Extract the [x, y] coordinate from the center of the cell holding the provided text.  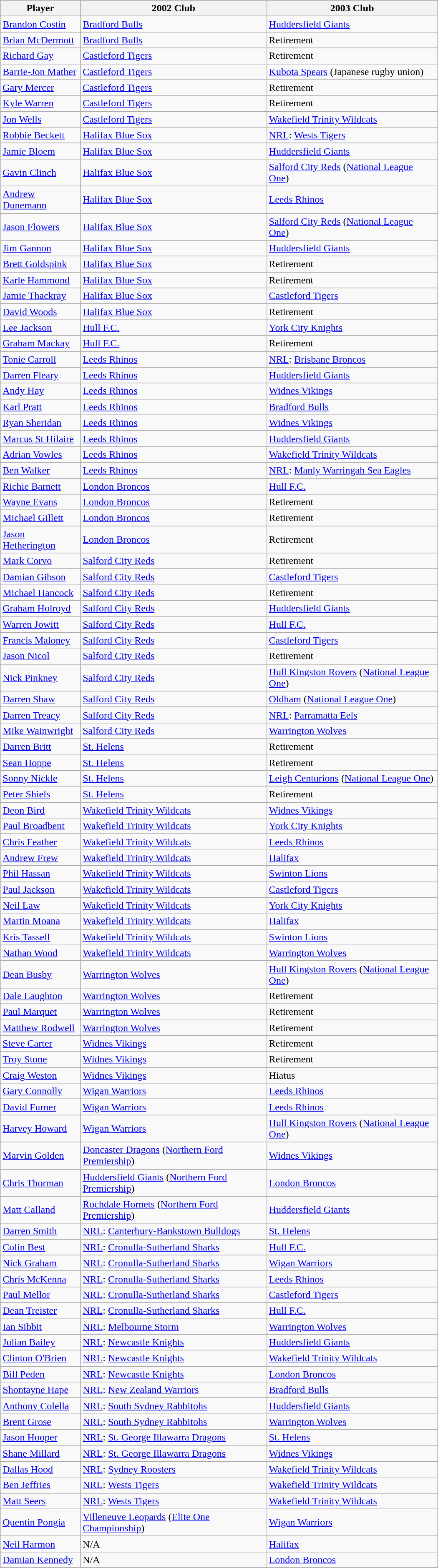
Graham Mackay [40, 343]
Jason Nicol [40, 656]
Dean Treister [40, 1310]
Dale Laughton [40, 996]
Matt Calland [40, 1210]
Leigh Centurions (National League One) [352, 779]
David Woods [40, 312]
Dallas Hood [40, 1469]
Andrew Frew [40, 858]
Gavin Clinch [40, 173]
Brandon Costin [40, 24]
Darren Shaw [40, 699]
Darren Treacy [40, 715]
Ian Sibbit [40, 1327]
Darren Fleary [40, 375]
Graham Holroyd [40, 609]
Julian Bailey [40, 1343]
Steve Carter [40, 1044]
Chris Feather [40, 842]
Clinton O'Brien [40, 1358]
Brian McDermott [40, 40]
Jon Wells [40, 119]
Francis Maloney [40, 640]
Paul Jackson [40, 889]
Peter Shiels [40, 794]
Matt Seers [40, 1501]
Gary Mercer [40, 88]
Kyle Warren [40, 103]
NRL: Melbourne Storm [174, 1327]
Sean Hoppe [40, 762]
Adrian Vowles [40, 454]
Ryan Sheridan [40, 423]
Nathan Wood [40, 953]
Troy Stone [40, 1060]
Andrew Dunemann [40, 199]
NRL: Canterbury-Bankstown Bulldogs [174, 1231]
Warren Jowitt [40, 624]
Player [40, 8]
Hiatus [352, 1075]
Brett Goldspink [40, 264]
Quentin Pongia [40, 1522]
NRL: Parramatta Eels [352, 715]
Barrie-Jon Mather [40, 72]
Doncaster Dragons (Northern Ford Premiership) [174, 1155]
Bill Peden [40, 1374]
Chris McKenna [40, 1279]
Deon Bird [40, 810]
Huddersfield Giants (Northern Ford Premiership) [174, 1183]
Shontayne Hape [40, 1390]
Neil Law [40, 905]
Phil Hassan [40, 874]
Jamie Thackray [40, 296]
2003 Club [352, 8]
Darren Smith [40, 1231]
Marcus St Hilaire [40, 438]
Matthew Rodwell [40, 1027]
2002 Club [174, 8]
Ben Walker [40, 470]
Marvin Golden [40, 1155]
Ben Jeffries [40, 1485]
Jason Hetherington [40, 539]
Michael Gillett [40, 518]
Nick Pinkney [40, 678]
NRL: Brisbane Broncos [352, 359]
Paul Broadbent [40, 826]
Darren Britt [40, 746]
Kubota Spears (Japanese rugby union) [352, 72]
Villeneuve Leopards (Elite One Championship) [174, 1522]
Dean Busby [40, 974]
Mark Corvo [40, 561]
Brent Grose [40, 1422]
Jason Hooper [40, 1438]
Kris Tassell [40, 937]
Richie Barnett [40, 486]
Craig Weston [40, 1075]
Paul Mellor [40, 1295]
Sonny Nickle [40, 779]
Chris Thorman [40, 1183]
NRL: Sydney Roosters [174, 1469]
Richard Gay [40, 56]
Jim Gannon [40, 248]
NRL: New Zealand Warriors [174, 1390]
Martin Moana [40, 921]
Paul Marquet [40, 1012]
Gary Connolly [40, 1091]
Mike Wainwright [40, 731]
Oldham (National League One) [352, 699]
Damian Kennedy [40, 1560]
NRL: Manly Warringah Sea Eagles [352, 470]
Colin Best [40, 1247]
Jason Flowers [40, 227]
Lee Jackson [40, 328]
Rochdale Hornets (Northern Ford Premiership) [174, 1210]
Anthony Colella [40, 1406]
Tonie Carroll [40, 359]
Karle Hammond [40, 280]
David Furner [40, 1107]
Andy Hay [40, 391]
Karl Pratt [40, 407]
Harvey Howard [40, 1129]
Damian Gibson [40, 577]
Nick Graham [40, 1263]
Michael Hancock [40, 593]
Shane Millard [40, 1453]
Jamie Bloem [40, 151]
Robbie Beckett [40, 135]
Neil Harmon [40, 1544]
Wayne Evans [40, 502]
